Determine the [X, Y] coordinate at the center of the cell enclosing the given text.  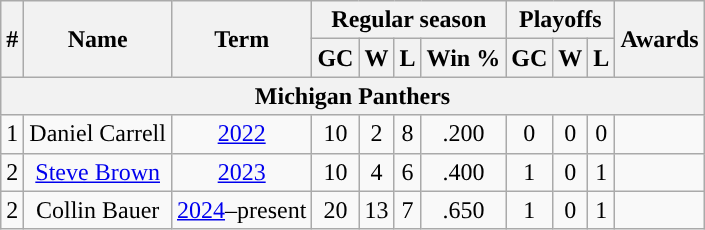
Regular season [409, 20]
.650 [464, 210]
20 [336, 210]
Steve Brown [98, 172]
7 [408, 210]
Michigan Panthers [352, 96]
Win % [464, 58]
2024–present [241, 210]
Playoffs [560, 20]
.200 [464, 134]
Term [241, 39]
8 [408, 134]
.400 [464, 172]
13 [376, 210]
Collin Bauer [98, 210]
2023 [241, 172]
4 [376, 172]
Name [98, 39]
6 [408, 172]
Awards [660, 39]
Daniel Carrell [98, 134]
# [12, 39]
2022 [241, 134]
